Identify which cell holds the provided text, then report its [x, y] central coordinate. 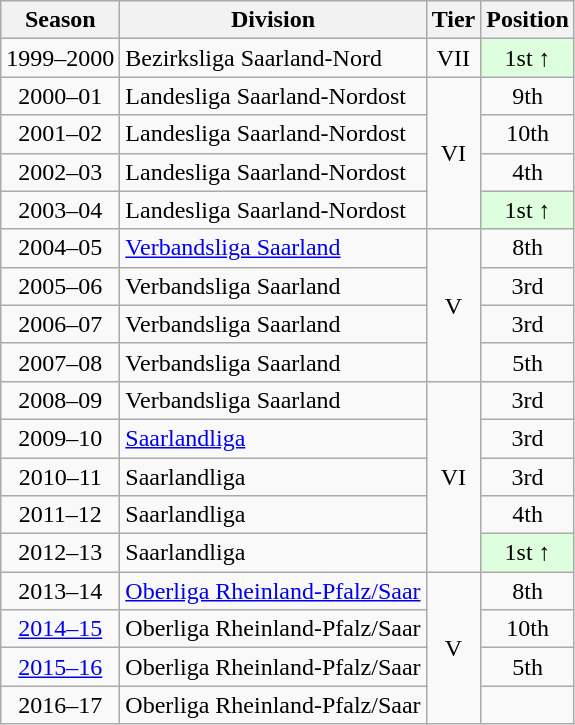
2005–06 [60, 286]
2001–02 [60, 134]
2016–17 [60, 705]
9th [528, 96]
Tier [454, 20]
Division [273, 20]
2004–05 [60, 248]
2009–10 [60, 438]
2007–08 [60, 362]
2003–04 [60, 210]
2000–01 [60, 96]
2015–16 [60, 667]
Season [60, 20]
2008–09 [60, 400]
Position [528, 20]
2006–07 [60, 324]
Bezirksliga Saarland-Nord [273, 58]
2010–11 [60, 477]
2011–12 [60, 515]
2013–14 [60, 591]
1999–2000 [60, 58]
VII [454, 58]
2002–03 [60, 172]
2012–13 [60, 553]
2014–15 [60, 629]
